Find where the given text appears and provide that cell's center as (x, y) coordinate. 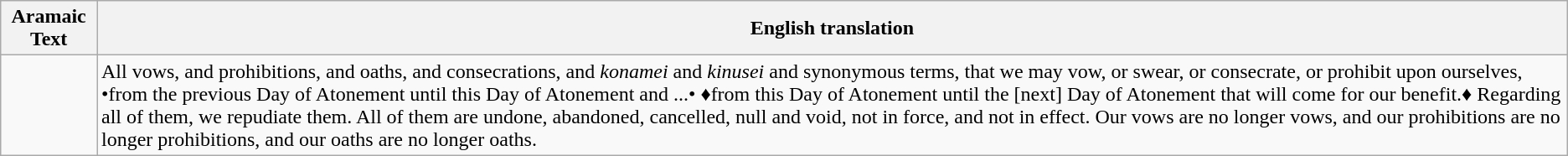
Aramaic Text (49, 29)
English translation (833, 29)
